For the text-containing cell, return its midpoint in [x, y] coordinate format. 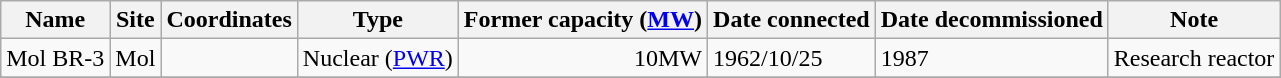
Type [378, 20]
Date decommissioned [992, 20]
1987 [992, 58]
10MW [582, 58]
Mol [136, 58]
Former capacity (MW) [582, 20]
Nuclear (PWR) [378, 58]
Site [136, 20]
Date connected [792, 20]
Name [56, 20]
Mol BR-3 [56, 58]
Note [1194, 20]
Coordinates [229, 20]
1962/10/25 [792, 58]
Research reactor [1194, 58]
